Return the (X, Y) coordinate for the center point of the cell that contains the specified text.  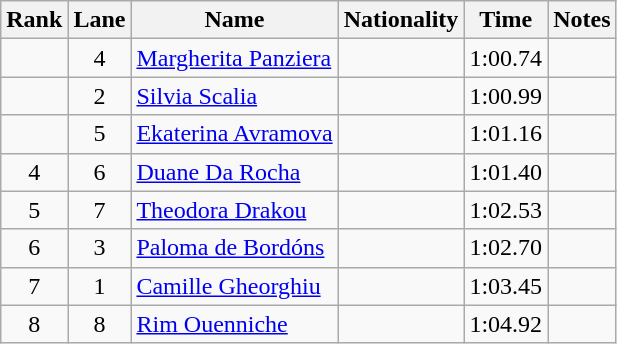
Margherita Panziera (234, 58)
Theodora Drakou (234, 210)
Time (506, 20)
Paloma de Bordóns (234, 248)
Notes (582, 20)
Lane (100, 20)
Rim Ouenniche (234, 324)
1:01.40 (506, 172)
Silvia Scalia (234, 96)
Name (234, 20)
1:02.53 (506, 210)
1 (100, 286)
1:01.16 (506, 134)
Camille Gheorghiu (234, 286)
Rank (34, 20)
2 (100, 96)
1:03.45 (506, 286)
3 (100, 248)
1:02.70 (506, 248)
Nationality (401, 20)
1:04.92 (506, 324)
1:00.99 (506, 96)
Duane Da Rocha (234, 172)
Ekaterina Avramova (234, 134)
1:00.74 (506, 58)
